Locate the cell with the specified text and output its [x, y] center coordinate. 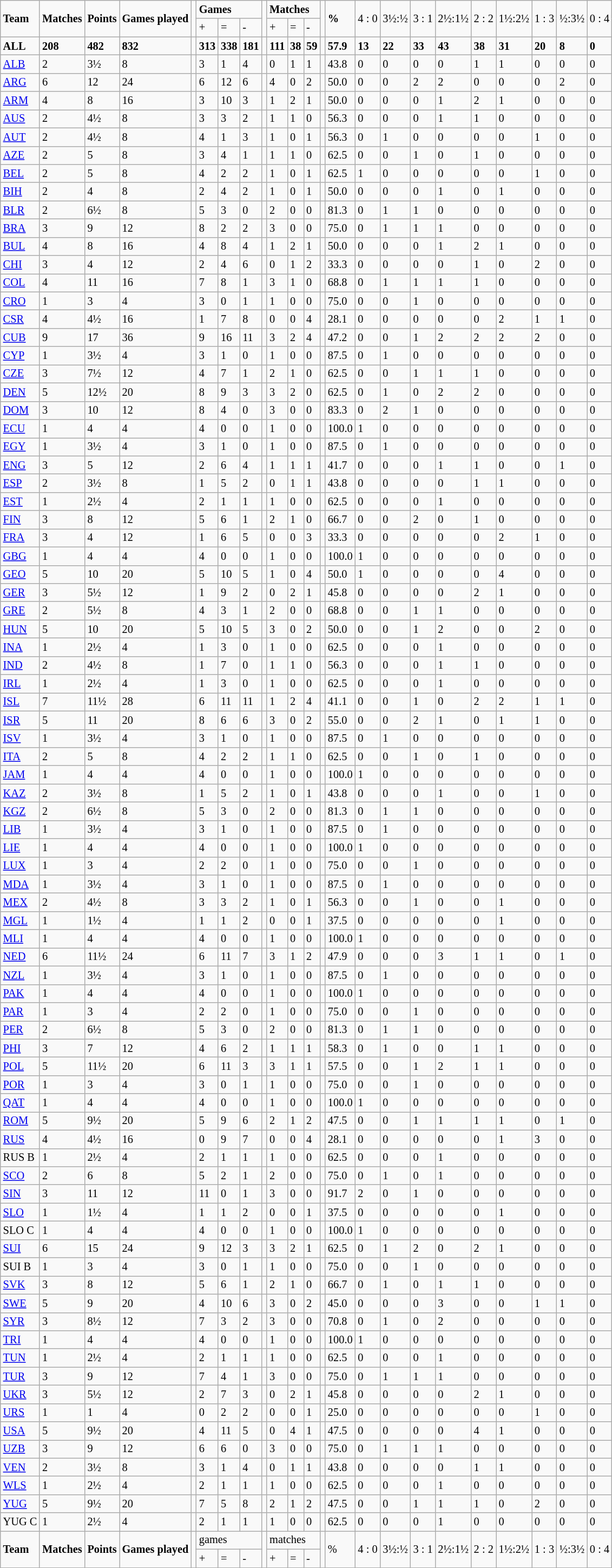
YUG [21, 1504]
KAZ [21, 793]
CSR [21, 319]
57.9 [340, 46]
BRA [21, 228]
15 [102, 1249]
83.3 [340, 410]
GEO [21, 574]
91.7 [340, 1194]
57.5 [340, 1066]
59 [312, 46]
47.2 [340, 337]
LIB [21, 829]
ENG [21, 465]
KGZ [21, 811]
EGY [21, 447]
ESP [21, 483]
28 [156, 702]
CUB [21, 337]
13 [368, 46]
FRA [21, 538]
IND [21, 665]
SUI [21, 1249]
CZE [21, 374]
47.9 [340, 957]
URS [21, 1413]
33 [423, 46]
12½ [102, 392]
UZB [21, 1449]
8½ [102, 1322]
TUN [21, 1358]
ALL [21, 46]
games [229, 1540]
CHI [21, 265]
HUN [21, 629]
BIH [21, 192]
POL [21, 1066]
TRI [21, 1340]
MEX [21, 903]
CRO [21, 301]
SCO [21, 1175]
COL [21, 283]
UKR [21, 1394]
POR [21, 1084]
181 [251, 46]
FIN [21, 520]
41.7 [340, 465]
YUG C [21, 1522]
ROM [21, 1121]
matches [293, 1540]
BUL [21, 246]
43 [453, 46]
MDA [21, 884]
GRE [21, 611]
58.3 [340, 1048]
NZL [21, 975]
SLO C [21, 1230]
ARM [21, 101]
ALB [21, 64]
55.0 [340, 720]
ISV [21, 739]
832 [156, 46]
70.8 [340, 1322]
PHI [21, 1048]
ISR [21, 720]
31 [514, 46]
45.0 [340, 1303]
QAT [21, 1103]
25.0 [340, 1413]
EST [21, 501]
SYR [21, 1322]
41.1 [340, 702]
ITA [21, 756]
208 [62, 46]
Games [229, 9]
GER [21, 592]
ARG [21, 82]
22 [395, 46]
DOM [21, 410]
NED [21, 957]
TUR [21, 1376]
SWE [21, 1303]
7½ [102, 374]
BEL [21, 173]
DEN [21, 392]
AZE [21, 155]
IRL [21, 684]
SVK [21, 1285]
338 [229, 46]
WLS [21, 1485]
ECU [21, 428]
482 [102, 46]
PER [21, 1030]
LIE [21, 848]
RUS B [21, 1158]
BLR [21, 210]
36 [156, 337]
SUI B [21, 1267]
PAK [21, 994]
111 [277, 46]
VEN [21, 1467]
17 [102, 337]
INA [21, 647]
SLO [21, 1212]
RUS [21, 1139]
LUX [21, 866]
MLI [21, 939]
PAR [21, 1011]
MGL [21, 920]
AUS [21, 119]
AUT [21, 137]
CYP [21, 356]
ISL [21, 702]
GBG [21, 556]
SIN [21, 1194]
313 [207, 46]
USA [21, 1431]
JAM [21, 775]
